Return the (x, y) coordinate for the center point of the cell that contains the specified text.  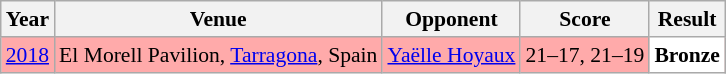
2018 (28, 55)
Year (28, 19)
Bronze (687, 55)
Opponent (451, 19)
El Morell Pavilion, Tarragona, Spain (218, 55)
Score (584, 19)
21–17, 21–19 (584, 55)
Yaëlle Hoyaux (451, 55)
Venue (218, 19)
Result (687, 19)
